Scan for the cell matching the given text and deliver its [x, y] coordinate at center. 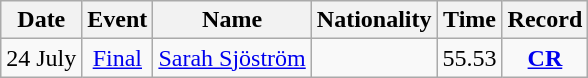
24 July [42, 58]
Name [232, 20]
Record [545, 20]
Sarah Sjöström [232, 58]
Event [118, 20]
Final [118, 58]
Time [470, 20]
CR [545, 58]
Date [42, 20]
55.53 [470, 58]
Nationality [374, 20]
